Identify which cell holds the provided text, then report its [x, y] central coordinate. 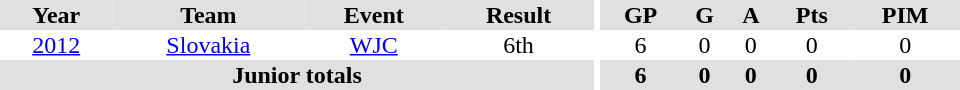
6th [518, 45]
Event [374, 15]
Year [56, 15]
2012 [56, 45]
Slovakia [208, 45]
Result [518, 15]
Pts [812, 15]
Junior totals [297, 75]
A [750, 15]
Team [208, 15]
G [705, 15]
PIM [905, 15]
GP [641, 15]
WJC [374, 45]
